Locate the cell with the specified text and output its [X, Y] center coordinate. 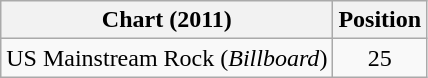
Chart (2011) [167, 20]
Position [380, 20]
25 [380, 58]
US Mainstream Rock (Billboard) [167, 58]
